Find where the given text appears and provide that cell's center as [x, y] coordinate. 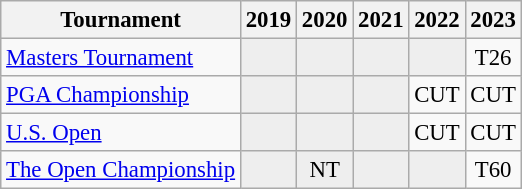
2020 [325, 20]
PGA Championship [121, 95]
2023 [493, 20]
2019 [268, 20]
T26 [493, 58]
2021 [381, 20]
U.S. Open [121, 133]
NT [325, 170]
T60 [493, 170]
The Open Championship [121, 170]
2022 [437, 20]
Masters Tournament [121, 58]
Tournament [121, 20]
